From the cell containing the given text, extract its center point as (X, Y) coordinate. 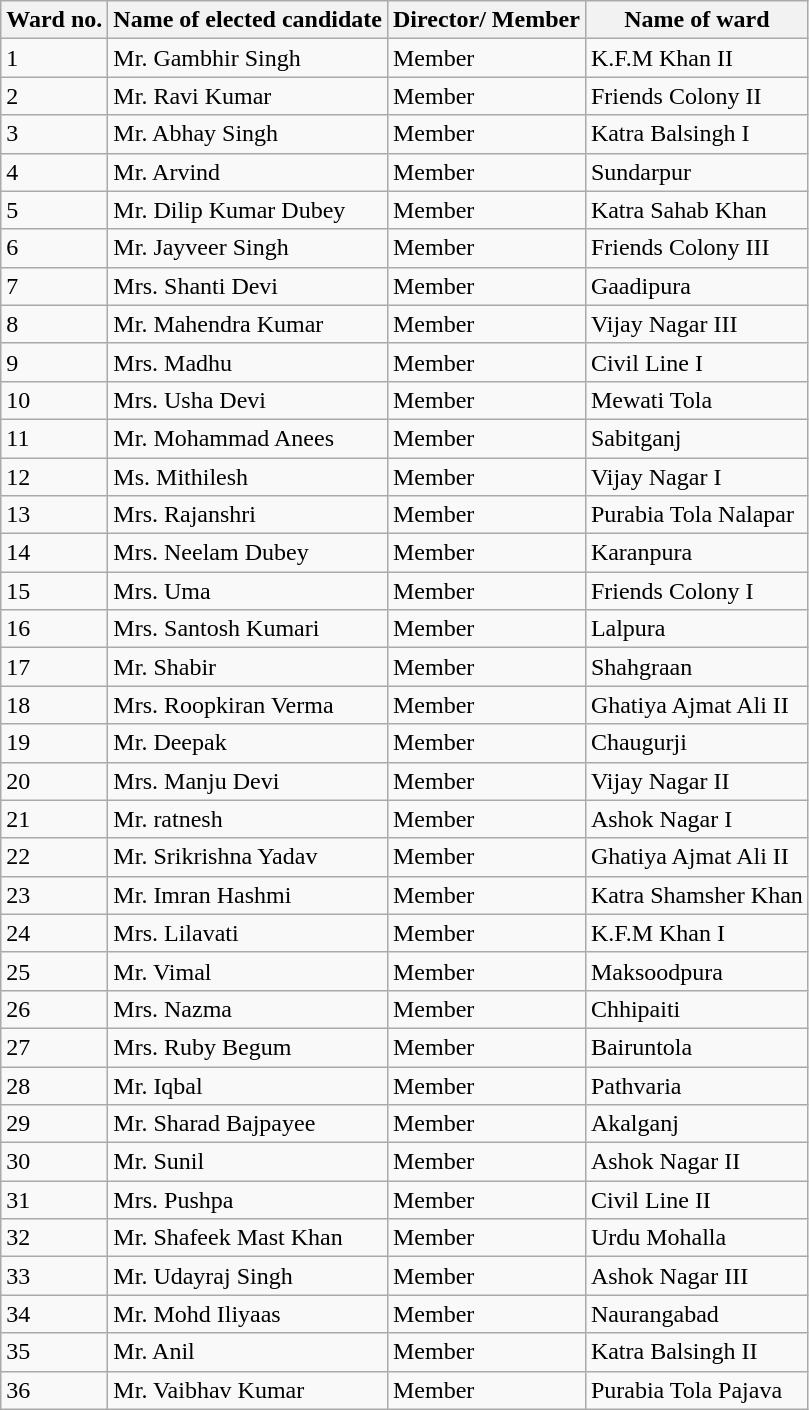
Name of ward (696, 20)
Mr. Udayraj Singh (248, 1276)
Lalpura (696, 629)
33 (54, 1276)
30 (54, 1162)
Ashok Nagar II (696, 1162)
15 (54, 591)
Mewati Tola (696, 400)
Mrs. Ruby Begum (248, 1047)
Bairuntola (696, 1047)
Mrs. Lilavati (248, 933)
19 (54, 743)
34 (54, 1314)
10 (54, 400)
Mrs. Usha Devi (248, 400)
24 (54, 933)
Mrs. Rajanshri (248, 515)
12 (54, 477)
1 (54, 58)
13 (54, 515)
Civil Line I (696, 362)
Ward no. (54, 20)
Vijay Nagar III (696, 324)
Chaugurji (696, 743)
27 (54, 1047)
Friends Colony III (696, 248)
Mr. Shafeek Mast Khan (248, 1238)
9 (54, 362)
11 (54, 438)
18 (54, 705)
Friends Colony I (696, 591)
Mrs. Uma (248, 591)
14 (54, 553)
Civil Line II (696, 1200)
31 (54, 1200)
Mr. Imran Hashmi (248, 895)
Maksoodpura (696, 971)
Mr. Sharad Bajpayee (248, 1124)
K.F.M Khan I (696, 933)
Mr. Deepak (248, 743)
Vijay Nagar II (696, 781)
Mrs. Neelam Dubey (248, 553)
35 (54, 1352)
Friends Colony II (696, 96)
Ms. Mithilesh (248, 477)
23 (54, 895)
K.F.M Khan II (696, 58)
22 (54, 857)
Katra Balsingh II (696, 1352)
Chhipaiti (696, 1009)
Name of elected candidate (248, 20)
Purabia Tola Pajava (696, 1390)
Ashok Nagar III (696, 1276)
17 (54, 667)
7 (54, 286)
Shahgraan (696, 667)
26 (54, 1009)
Mr. Anil (248, 1352)
Sabitganj (696, 438)
Katra Balsingh I (696, 134)
Mr. Srikrishna Yadav (248, 857)
5 (54, 210)
Gaadipura (696, 286)
Vijay Nagar I (696, 477)
Mr. Abhay Singh (248, 134)
Akalganj (696, 1124)
Mrs. Shanti Devi (248, 286)
Naurangabad (696, 1314)
Mrs. Nazma (248, 1009)
2 (54, 96)
Katra Sahab Khan (696, 210)
Mr. Jayveer Singh (248, 248)
Mr. Mahendra Kumar (248, 324)
32 (54, 1238)
Pathvaria (696, 1085)
Mr. Mohammad Anees (248, 438)
36 (54, 1390)
Mr. Vaibhav Kumar (248, 1390)
3 (54, 134)
Mrs. Roopkiran Verma (248, 705)
21 (54, 819)
8 (54, 324)
20 (54, 781)
Karanpura (696, 553)
Mr. Sunil (248, 1162)
Mrs. Manju Devi (248, 781)
Mr. Arvind (248, 172)
Sundarpur (696, 172)
Mrs. Santosh Kumari (248, 629)
Director/ Member (486, 20)
4 (54, 172)
29 (54, 1124)
Mrs. Madhu (248, 362)
28 (54, 1085)
Mr. Iqbal (248, 1085)
6 (54, 248)
Mr. Ravi Kumar (248, 96)
25 (54, 971)
16 (54, 629)
Mr. Shabir (248, 667)
Urdu Mohalla (696, 1238)
Purabia Tola Nalapar (696, 515)
Mrs. Pushpa (248, 1200)
Katra Shamsher Khan (696, 895)
Mr. Mohd Iliyaas (248, 1314)
Mr. Dilip Kumar Dubey (248, 210)
Mr. Gambhir Singh (248, 58)
Mr. ratnesh (248, 819)
Mr. Vimal (248, 971)
Ashok Nagar I (696, 819)
